Detect which cell encompasses the target text, then output its (x, y) center coordinate. 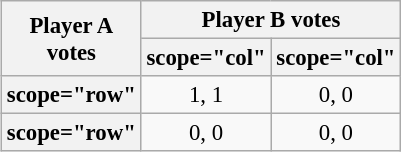
Player A votes (72, 38)
Player B votes (271, 20)
1, 1 (206, 95)
